Detect which cell encompasses the target text, then output its [x, y] center coordinate. 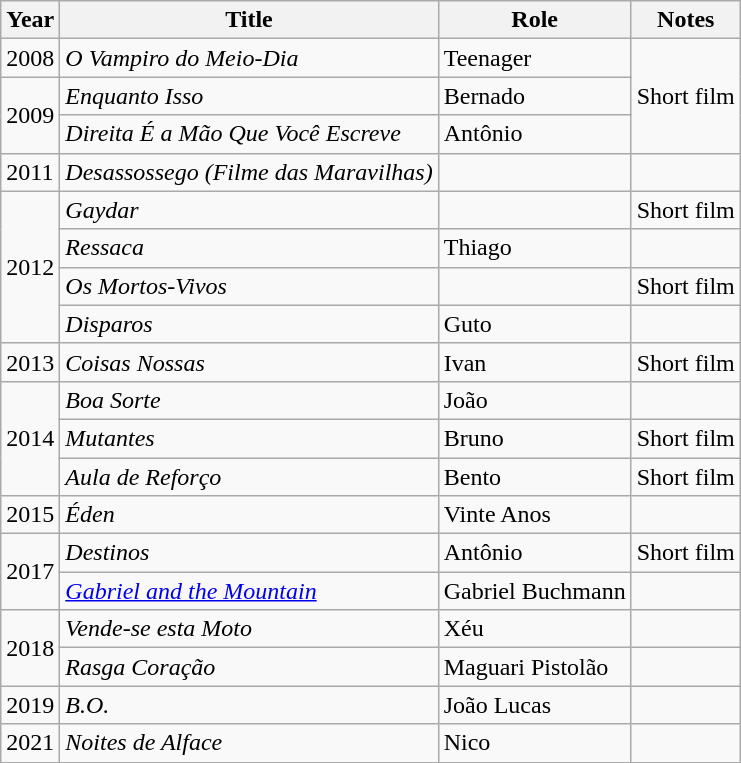
O Vampiro do Meio-Dia [249, 58]
Destinos [249, 553]
Rasga Coração [249, 667]
2014 [30, 438]
2015 [30, 515]
Gabriel and the Mountain [249, 591]
Year [30, 20]
2018 [30, 648]
Enquanto Isso [249, 96]
B.O. [249, 705]
Thiago [534, 248]
Éden [249, 515]
Bruno [534, 438]
Direita É a Mão Que Você Escreve [249, 134]
2008 [30, 58]
Notes [686, 20]
2013 [30, 362]
Aula de Reforço [249, 477]
Teenager [534, 58]
João [534, 400]
João Lucas [534, 705]
Guto [534, 324]
Gaydar [249, 210]
Boa Sorte [249, 400]
Vinte Anos [534, 515]
2011 [30, 172]
Noites de Alface [249, 743]
2012 [30, 267]
2017 [30, 572]
2009 [30, 115]
Bento [534, 477]
Vende-se esta Moto [249, 629]
2021 [30, 743]
Ivan [534, 362]
Desassossego (Filme das Maravilhas) [249, 172]
Bernado [534, 96]
Nico [534, 743]
Xéu [534, 629]
Coisas Nossas [249, 362]
2019 [30, 705]
Maguari Pistolão [534, 667]
Os Mortos-Vivos [249, 286]
Disparos [249, 324]
Mutantes [249, 438]
Gabriel Buchmann [534, 591]
Title [249, 20]
Ressaca [249, 248]
Role [534, 20]
